Identify which cell holds the provided text, then report its [X, Y] central coordinate. 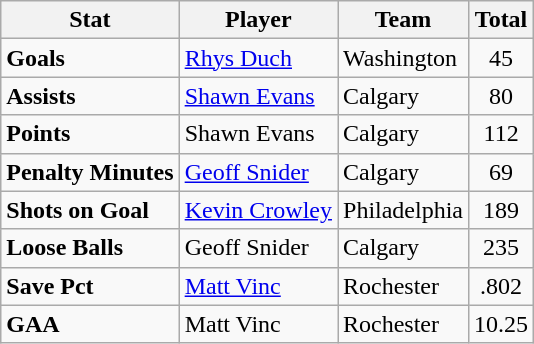
Loose Balls [90, 248]
Stat [90, 20]
Total [502, 20]
Penalty Minutes [90, 172]
189 [502, 210]
Goals [90, 58]
.802 [502, 286]
235 [502, 248]
Assists [90, 96]
69 [502, 172]
112 [502, 134]
Points [90, 134]
Team [404, 20]
10.25 [502, 324]
GAA [90, 324]
Save Pct [90, 286]
45 [502, 58]
Philadelphia [404, 210]
Player [258, 20]
Washington [404, 58]
80 [502, 96]
Kevin Crowley [258, 210]
Shots on Goal [90, 210]
Rhys Duch [258, 58]
